Pinpoint the cell where the given text exists, returning its (X, Y) midpoint coordinate. 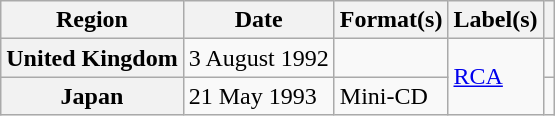
Date (258, 20)
21 May 1993 (258, 96)
Format(s) (391, 20)
Region (92, 20)
RCA (496, 77)
Mini-CD (391, 96)
3 August 1992 (258, 58)
United Kingdom (92, 58)
Japan (92, 96)
Label(s) (496, 20)
